From the cell containing the given text, extract its center point as (x, y) coordinate. 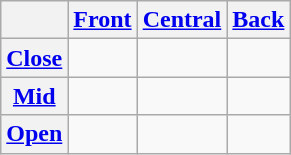
Mid (34, 96)
Close (34, 58)
Central (182, 20)
Open (34, 134)
Back (258, 20)
Front (102, 20)
